Detect which cell encompasses the target text, then output its (X, Y) center coordinate. 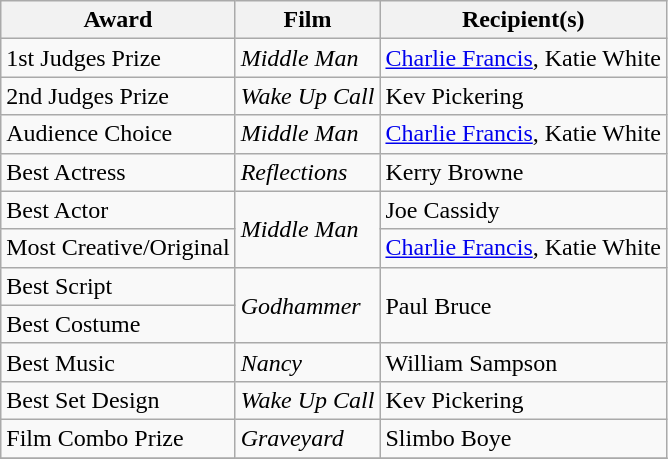
Best Costume (118, 324)
Slimbo Boye (524, 438)
Graveyard (308, 438)
Most Creative/Original (118, 248)
Award (118, 20)
Godhammer (308, 305)
Reflections (308, 172)
1st Judges Prize (118, 58)
Best Actor (118, 210)
Best Actress (118, 172)
William Sampson (524, 362)
Recipient(s) (524, 20)
Best Music (118, 362)
Best Set Design (118, 400)
Nancy (308, 362)
Kerry Browne (524, 172)
2nd Judges Prize (118, 96)
Film Combo Prize (118, 438)
Film (308, 20)
Audience Choice (118, 134)
Paul Bruce (524, 305)
Joe Cassidy (524, 210)
Best Script (118, 286)
